Find where the given text appears and provide that cell's center as (x, y) coordinate. 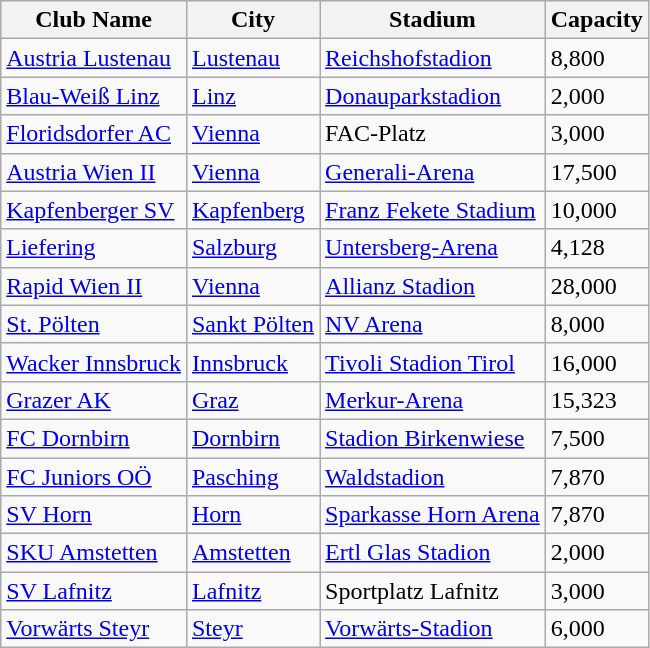
Stadion Birkenwiese (433, 438)
Capacity (596, 20)
4,128 (596, 248)
Merkur-Arena (433, 400)
Allianz Stadion (433, 286)
FAC-Platz (433, 134)
Salzburg (252, 248)
Amstetten (252, 553)
Wacker Innsbruck (94, 362)
NV Arena (433, 324)
Kapfenberg (252, 210)
Tivoli Stadion Tirol (433, 362)
SV Lafnitz (94, 591)
8,000 (596, 324)
Floridsdorfer AC (94, 134)
Blau-Weiß Linz (94, 96)
8,800 (596, 58)
Lustenau (252, 58)
Austria Wien II (94, 172)
Vorwärts-Stadion (433, 629)
Sparkasse Horn Arena (433, 515)
City (252, 20)
Dornbirn (252, 438)
15,323 (596, 400)
St. Pölten (94, 324)
Sportplatz Lafnitz (433, 591)
17,500 (596, 172)
Pasching (252, 477)
FC Juniors OÖ (94, 477)
Franz Fekete Stadium (433, 210)
Vorwärts Steyr (94, 629)
Grazer AK (94, 400)
6,000 (596, 629)
SV Horn (94, 515)
Club Name (94, 20)
Rapid Wien II (94, 286)
Generali-Arena (433, 172)
Austria Lustenau (94, 58)
Sankt Pölten (252, 324)
SKU Amstetten (94, 553)
Kapfenberger SV (94, 210)
Stadium (433, 20)
FC Dornbirn (94, 438)
7,500 (596, 438)
Graz (252, 400)
28,000 (596, 286)
Steyr (252, 629)
Liefering (94, 248)
16,000 (596, 362)
Donauparkstadion (433, 96)
10,000 (596, 210)
Lafnitz (252, 591)
Ertl Glas Stadion (433, 553)
Reichshofstadion (433, 58)
Waldstadion (433, 477)
Horn (252, 515)
Linz (252, 96)
Untersberg-Arena (433, 248)
Innsbruck (252, 362)
